Return [x, y] of the center of cell containing provided text 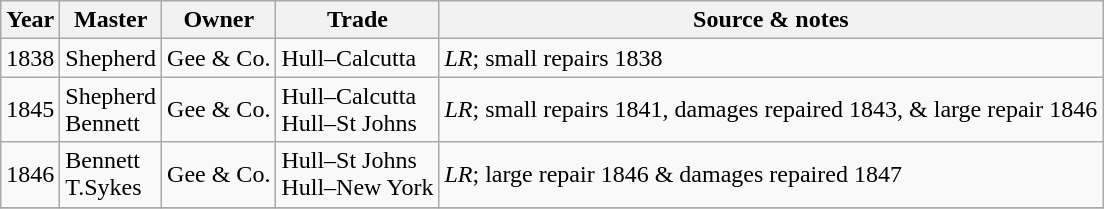
ShepherdBennett [111, 110]
Source & notes [771, 20]
Shepherd [111, 58]
Master [111, 20]
Hull–St JohnsHull–New York [358, 174]
LR; small repairs 1838 [771, 58]
BennettT.Sykes [111, 174]
1845 [30, 110]
Owner [219, 20]
Hull–Calcutta [358, 58]
Trade [358, 20]
Hull–CalcuttaHull–St Johns [358, 110]
LR; small repairs 1841, damages repaired 1843, & large repair 1846 [771, 110]
1838 [30, 58]
LR; large repair 1846 & damages repaired 1847 [771, 174]
1846 [30, 174]
Year [30, 20]
